Detect which cell encompasses the target text, then output its [X, Y] center coordinate. 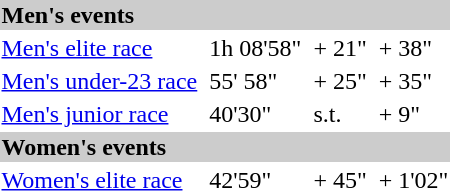
55' 58" [256, 81]
Men's elite race [100, 48]
40'30" [256, 114]
1h 08'58" [256, 48]
Men's junior race [100, 114]
Women's events [225, 147]
+ 25" [340, 81]
s.t. [340, 114]
+ 35" [414, 81]
Men's under-23 race [100, 81]
+ 38" [414, 48]
+ 9" [414, 114]
+ 21" [340, 48]
Men's events [225, 15]
